Pinpoint the cell where the given text exists, returning its (x, y) midpoint coordinate. 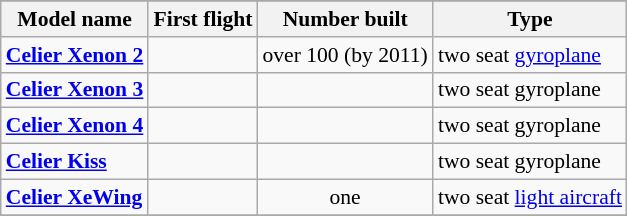
Number built (344, 19)
Celier Xenon 3 (75, 90)
Celier Kiss (75, 162)
Model name (75, 19)
First flight (202, 19)
Celier Xenon 4 (75, 126)
Celier Xenon 2 (75, 55)
Type (530, 19)
one (344, 197)
over 100 (by 2011) (344, 55)
Celier XeWing (75, 197)
two seat light aircraft (530, 197)
